Identify which cell holds the provided text, then report its (X, Y) central coordinate. 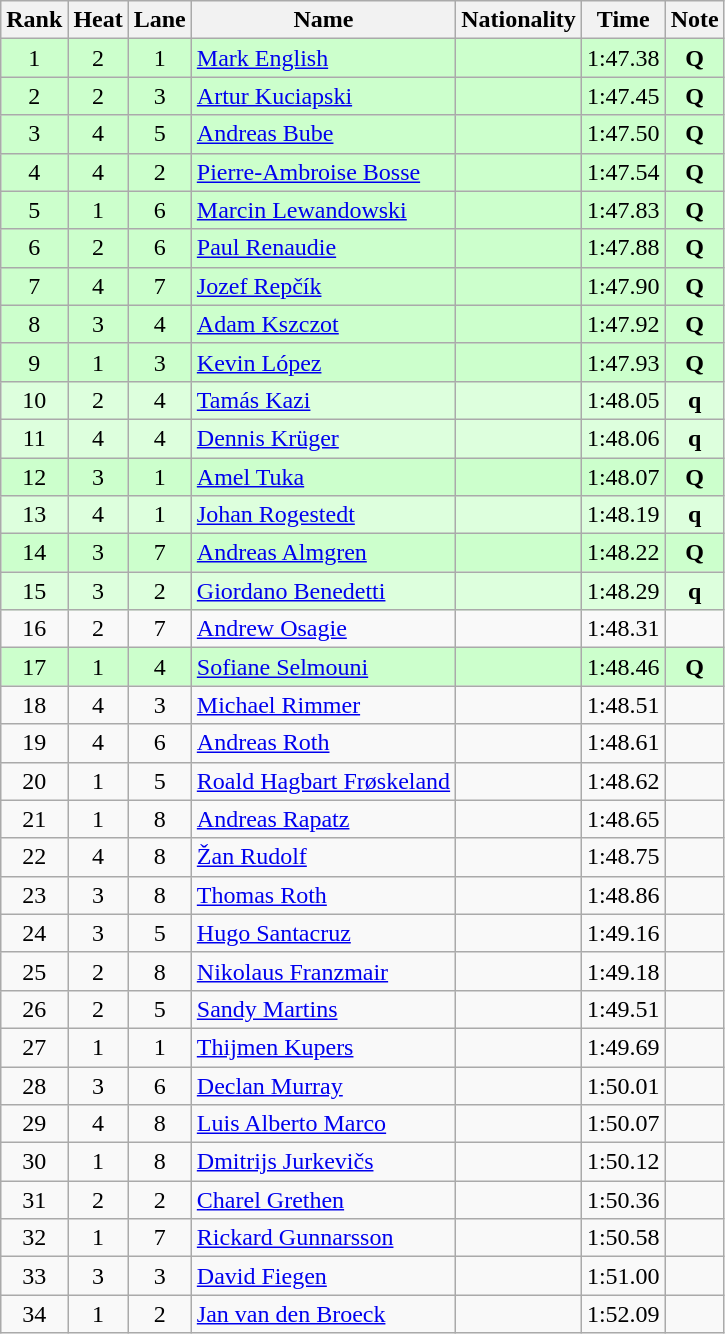
Name (323, 20)
Jozef Repčík (323, 286)
26 (34, 1009)
Marcin Lewandowski (323, 210)
1:50.36 (623, 1200)
33 (34, 1276)
Sofiane Selmouni (323, 667)
Charel Grethen (323, 1200)
Roald Hagbart Frøskeland (323, 781)
Kevin López (323, 362)
28 (34, 1085)
Heat (98, 20)
18 (34, 705)
22 (34, 857)
1:52.09 (623, 1314)
Jan van den Broeck (323, 1314)
Andreas Almgren (323, 553)
1:47.93 (623, 362)
1:47.54 (623, 172)
1:47.90 (623, 286)
Mark English (323, 58)
1:50.01 (623, 1085)
1:48.19 (623, 515)
Lane (160, 20)
Rank (34, 20)
Paul Renaudie (323, 248)
Artur Kuciapski (323, 96)
1:49.16 (623, 933)
1:48.05 (623, 400)
32 (34, 1238)
1:48.06 (623, 438)
1:49.69 (623, 1047)
1:47.45 (623, 96)
1:47.88 (623, 248)
Giordano Benedetti (323, 591)
24 (34, 933)
29 (34, 1124)
1:47.92 (623, 324)
12 (34, 477)
30 (34, 1162)
Thijmen Kupers (323, 1047)
Andrew Osagie (323, 629)
1:48.31 (623, 629)
1:48.61 (623, 743)
1:48.07 (623, 477)
Hugo Santacruz (323, 933)
Amel Tuka (323, 477)
1:47.83 (623, 210)
1:47.38 (623, 58)
1:50.07 (623, 1124)
19 (34, 743)
Luis Alberto Marco (323, 1124)
9 (34, 362)
1:50.12 (623, 1162)
20 (34, 781)
1:48.29 (623, 591)
1:48.62 (623, 781)
34 (34, 1314)
Johan Rogestedt (323, 515)
1:48.65 (623, 819)
15 (34, 591)
1:50.58 (623, 1238)
Andreas Roth (323, 743)
Pierre-Ambroise Bosse (323, 172)
13 (34, 515)
Nationality (519, 20)
Dennis Krüger (323, 438)
31 (34, 1200)
Žan Rudolf (323, 857)
Andreas Bube (323, 134)
21 (34, 819)
Tamás Kazi (323, 400)
25 (34, 971)
1:48.22 (623, 553)
1:49.51 (623, 1009)
1:48.86 (623, 895)
1:48.46 (623, 667)
11 (34, 438)
1:48.75 (623, 857)
Adam Kszczot (323, 324)
1:47.50 (623, 134)
Thomas Roth (323, 895)
Sandy Martins (323, 1009)
27 (34, 1047)
Note (694, 20)
1:49.18 (623, 971)
Declan Murray (323, 1085)
Michael Rimmer (323, 705)
1:48.51 (623, 705)
David Fiegen (323, 1276)
10 (34, 400)
14 (34, 553)
Andreas Rapatz (323, 819)
Time (623, 20)
17 (34, 667)
Rickard Gunnarsson (323, 1238)
Nikolaus Franzmair (323, 971)
16 (34, 629)
Dmitrijs Jurkevičs (323, 1162)
1:51.00 (623, 1276)
23 (34, 895)
